Scan for the cell matching the given text and deliver its (X, Y) coordinate at center. 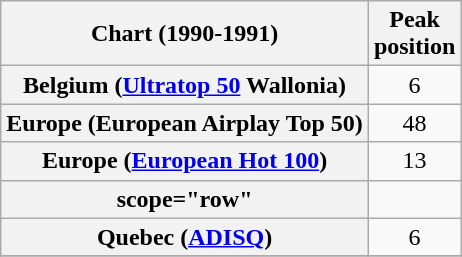
Belgium (Ultratop 50 Wallonia) (185, 85)
Peakposition (414, 34)
Chart (1990-1991) (185, 34)
Quebec (ADISQ) (185, 237)
13 (414, 161)
scope="row" (185, 199)
48 (414, 123)
Europe (European Hot 100) (185, 161)
Europe (European Airplay Top 50) (185, 123)
